Search for the cell housing the specified text and yield its [x, y] center coordinate. 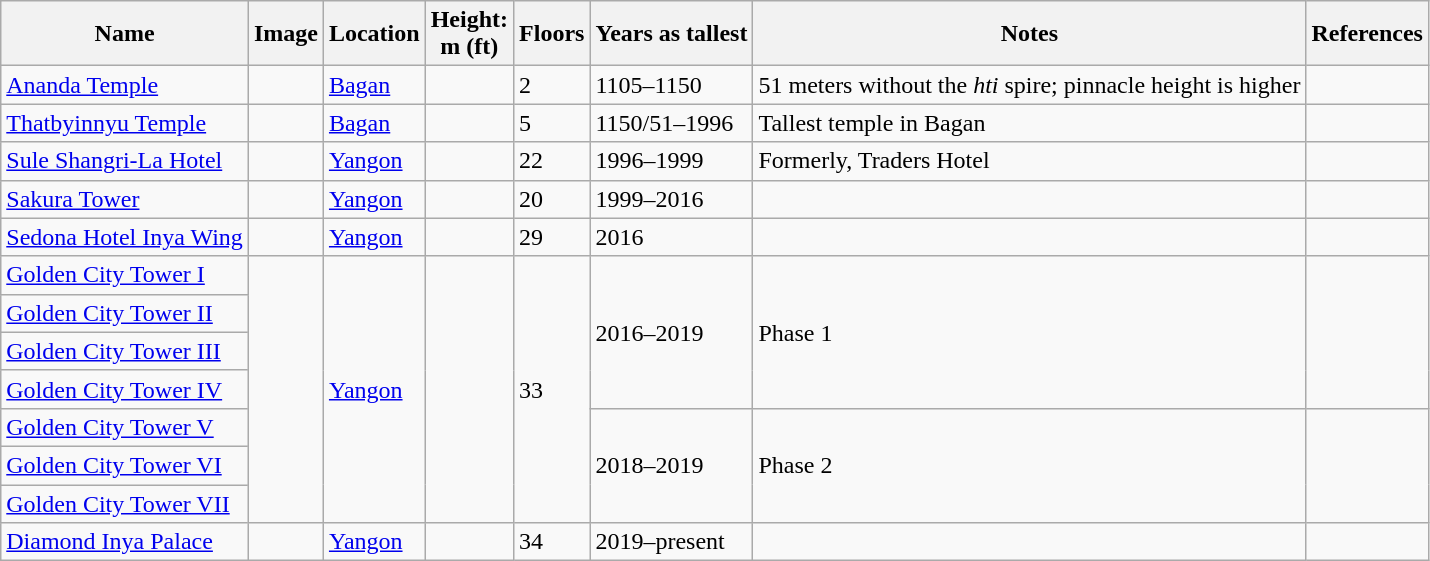
33 [552, 389]
Golden City Tower VII [125, 503]
Phase 2 [1030, 465]
Height: m (ft) [469, 34]
2 [552, 85]
Sedona Hotel Inya Wing [125, 237]
2016 [672, 237]
Golden City Tower III [125, 351]
Floors [552, 34]
Diamond Inya Palace [125, 542]
Sakura Tower [125, 199]
Notes [1030, 34]
51 meters without the hti spire; pinnacle height is higher [1030, 85]
20 [552, 199]
22 [552, 161]
Location [374, 34]
Tallest temple in Bagan [1030, 123]
29 [552, 237]
Golden City Tower II [125, 313]
References [1368, 34]
1996–1999 [672, 161]
Sule Shangri-La Hotel [125, 161]
Thatbyinnyu Temple [125, 123]
Golden City Tower V [125, 427]
Golden City Tower I [125, 275]
2019–present [672, 542]
1105–1150 [672, 85]
Golden City Tower VI [125, 465]
5 [552, 123]
Years as tallest [672, 34]
Golden City Tower IV [125, 389]
1150/51–1996 [672, 123]
Ananda Temple [125, 85]
Phase 1 [1030, 332]
Name [125, 34]
2018–2019 [672, 465]
Formerly, Traders Hotel [1030, 161]
Image [286, 34]
34 [552, 542]
1999–2016 [672, 199]
2016–2019 [672, 332]
